Return the [x, y] coordinate for the center point of the cell that contains the specified text.  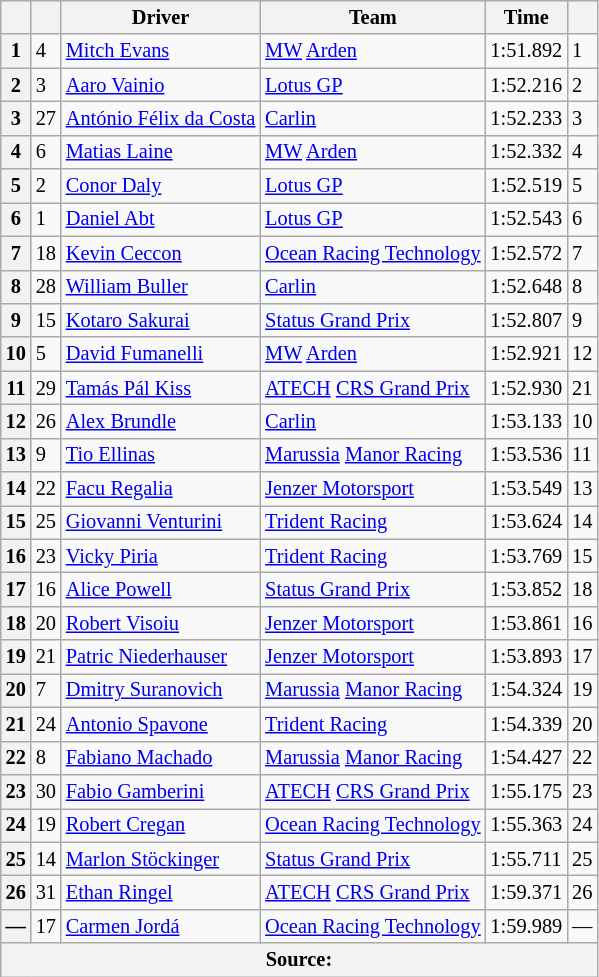
1:52.930 [527, 388]
30 [46, 791]
Matias Laine [160, 152]
1:54.339 [527, 724]
Tamás Pál Kiss [160, 388]
Time [527, 17]
Alice Powell [160, 589]
Giovanni Venturini [160, 522]
31 [46, 892]
1:53.549 [527, 489]
Kevin Ceccon [160, 253]
Daniel Abt [160, 219]
Mitch Evans [160, 51]
1:53.536 [527, 455]
Source: [299, 960]
Facu Regalia [160, 489]
Tio Ellinas [160, 455]
1:55.175 [527, 791]
1:52.921 [527, 354]
1:59.371 [527, 892]
Conor Daly [160, 186]
1:52.543 [527, 219]
1:53.133 [527, 421]
1:52.519 [527, 186]
1:53.769 [527, 556]
Antonio Spavone [160, 724]
Fabio Gamberini [160, 791]
29 [46, 388]
Robert Visoiu [160, 623]
28 [46, 287]
Patric Niederhauser [160, 657]
Vicky Piria [160, 556]
1:52.648 [527, 287]
1:52.233 [527, 118]
David Fumanelli [160, 354]
1:53.852 [527, 589]
António Félix da Costa [160, 118]
Dmitry Suranovich [160, 690]
1:59.989 [527, 926]
1:53.861 [527, 623]
Fabiano Machado [160, 758]
Kotaro Sakurai [160, 320]
1:53.624 [527, 522]
1:54.324 [527, 690]
1:53.893 [527, 657]
1:52.216 [527, 85]
1:55.711 [527, 859]
Aaro Vainio [160, 85]
1:54.427 [527, 758]
Alex Brundle [160, 421]
1:55.363 [527, 825]
Driver [160, 17]
Ethan Ringel [160, 892]
Carmen Jordá [160, 926]
27 [46, 118]
1:52.572 [527, 253]
William Buller [160, 287]
Robert Cregan [160, 825]
1:51.892 [527, 51]
1:52.332 [527, 152]
Marlon Stöckinger [160, 859]
1:52.807 [527, 320]
Team [372, 17]
